Identify which cell holds the provided text, then report its [X, Y] central coordinate. 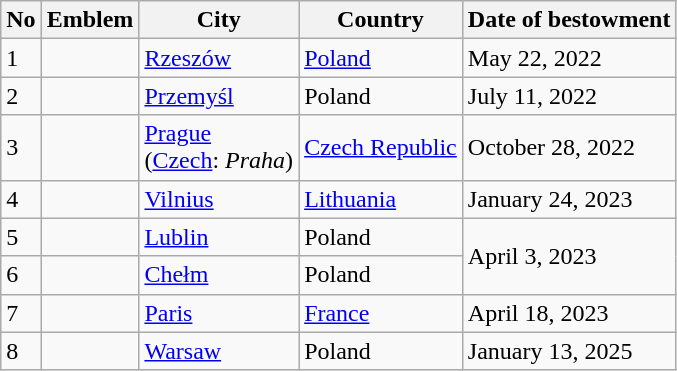
Przemyśl [219, 96]
October 28, 2022 [569, 148]
No [21, 20]
Paris [219, 313]
5 [21, 237]
Czech Republic [381, 148]
Rzeszów [219, 58]
3 [21, 148]
Emblem [90, 20]
April 18, 2023 [569, 313]
Warsaw [219, 351]
May 22, 2022 [569, 58]
April 3, 2023 [569, 256]
July 11, 2022 [569, 96]
Prague(Czech: Praha) [219, 148]
2 [21, 96]
1 [21, 58]
January 13, 2025 [569, 351]
Country [381, 20]
City [219, 20]
7 [21, 313]
Vilnius [219, 199]
Chełm [219, 275]
Lublin [219, 237]
4 [21, 199]
France [381, 313]
Lithuania [381, 199]
January 24, 2023 [569, 199]
6 [21, 275]
Date of bestowment [569, 20]
8 [21, 351]
